Identify which cell holds the provided text, then report its (X, Y) central coordinate. 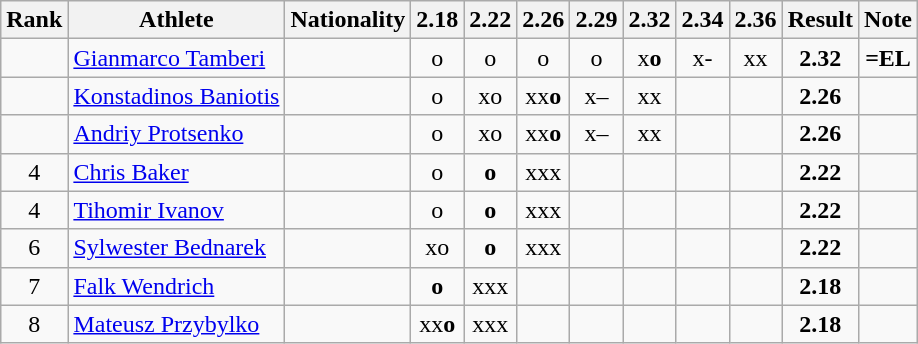
Rank (34, 20)
Falk Wendrich (176, 286)
x- (702, 58)
Athlete (176, 20)
Mateusz Przybylko (176, 324)
2.29 (596, 20)
Tihomir Ivanov (176, 210)
6 (34, 248)
Sylwester Bednarek (176, 248)
=EL (888, 58)
Nationality (348, 20)
Note (888, 20)
8 (34, 324)
Chris Baker (176, 172)
Result (820, 20)
7 (34, 286)
Gianmarco Tamberi (176, 58)
2.36 (756, 20)
2.34 (702, 20)
Andriy Protsenko (176, 134)
Konstadinos Baniotis (176, 96)
